Determine the [x, y] coordinate at the center of the cell enclosing the given text.  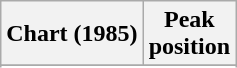
Chart (1985) [72, 34]
Peakposition [189, 34]
